Scan for the cell matching the given text and deliver its [x, y] coordinate at center. 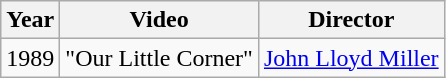
"Our Little Corner" [160, 58]
1989 [30, 58]
Video [160, 20]
Director [351, 20]
John Lloyd Miller [351, 58]
Year [30, 20]
